Find where the given text appears and provide that cell's center as (X, Y) coordinate. 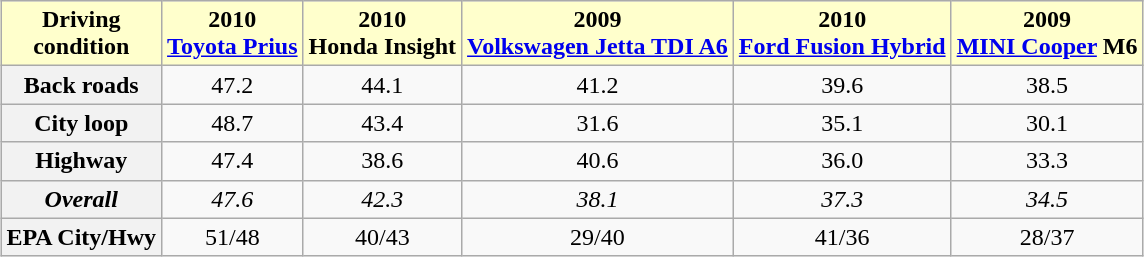
28/37 (1047, 237)
47.2 (233, 85)
47.4 (233, 161)
Overall (82, 199)
41.2 (598, 85)
48.7 (233, 123)
43.4 (382, 123)
38.1 (598, 199)
47.6 (233, 199)
51/48 (233, 237)
34.5 (1047, 199)
2010 Honda Insight (382, 34)
Back roads (82, 85)
37.3 (842, 199)
38.6 (382, 161)
41/36 (842, 237)
39.6 (842, 85)
EPA City/Hwy (82, 237)
36.0 (842, 161)
40/43 (382, 237)
Driving condition (82, 34)
44.1 (382, 85)
31.6 (598, 123)
2010 Ford Fusion Hybrid (842, 34)
42.3 (382, 199)
City loop (82, 123)
29/40 (598, 237)
2010 Toyota Prius (233, 34)
30.1 (1047, 123)
2009 MINI Cooper M6 (1047, 34)
35.1 (842, 123)
2009 Volkswagen Jetta TDI A6 (598, 34)
33.3 (1047, 161)
40.6 (598, 161)
38.5 (1047, 85)
Highway (82, 161)
